Pinpoint the cell where the given text exists, returning its (X, Y) midpoint coordinate. 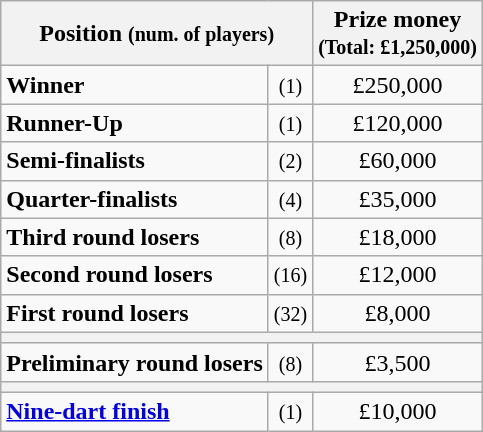
(2) (290, 161)
£10,000 (398, 411)
£35,000 (398, 199)
£3,500 (398, 362)
Position (num. of players) (157, 34)
(4) (290, 199)
£60,000 (398, 161)
Preliminary round losers (135, 362)
£8,000 (398, 313)
£12,000 (398, 275)
£250,000 (398, 85)
Nine-dart finish (135, 411)
£120,000 (398, 123)
Quarter-finalists (135, 199)
Winner (135, 85)
Second round losers (135, 275)
Semi-finalists (135, 161)
Third round losers (135, 237)
(16) (290, 275)
Runner-Up (135, 123)
First round losers (135, 313)
Prize money(Total: £1,250,000) (398, 34)
£18,000 (398, 237)
(32) (290, 313)
